Pinpoint the cell where the given text exists, returning its (X, Y) midpoint coordinate. 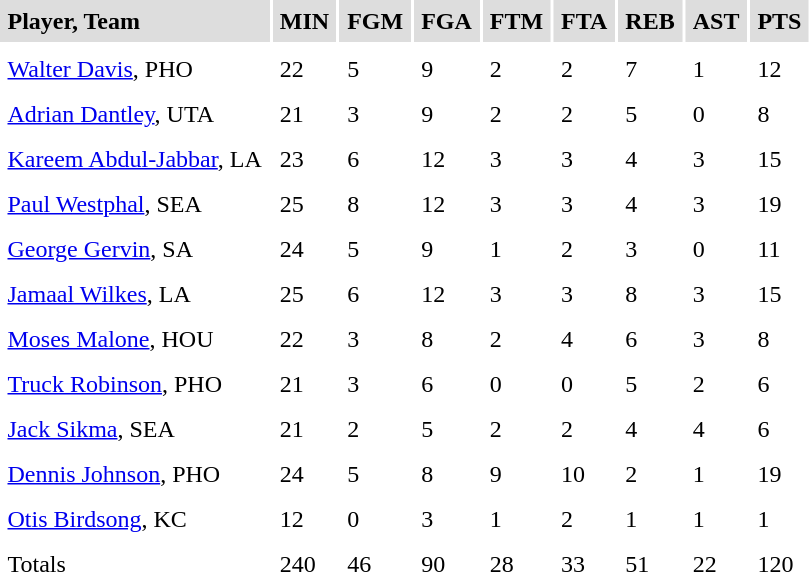
Kareem Abdul-Jabbar, LA (134, 159)
Jack Sikma, SEA (134, 429)
MIN (304, 21)
Jamaal Wilkes, LA (134, 294)
FGA (447, 21)
PTS (780, 21)
Walter Davis, PHO (134, 69)
7 (650, 69)
Truck Robinson, PHO (134, 384)
23 (304, 159)
Moses Malone, HOU (134, 339)
FTM (516, 21)
Otis Birdsong, KC (134, 519)
10 (584, 474)
Adrian Dantley, UTA (134, 114)
AST (716, 21)
FTA (584, 21)
Dennis Johnson, PHO (134, 474)
Paul Westphal, SEA (134, 204)
Player, Team (134, 21)
FGM (376, 21)
REB (650, 21)
11 (780, 249)
George Gervin, SA (134, 249)
